Pinpoint the cell where the given text exists, returning its [x, y] midpoint coordinate. 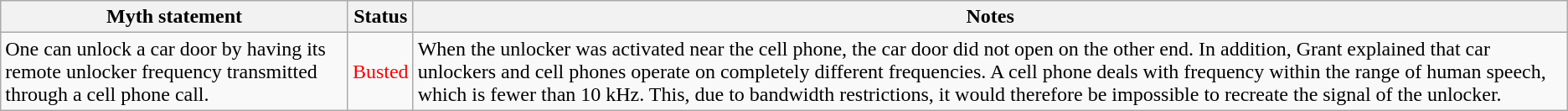
Status [380, 17]
Busted [380, 71]
Myth statement [174, 17]
One can unlock a car door by having its remote unlocker frequency transmitted through a cell phone call. [174, 71]
Notes [990, 17]
